Provide the (X, Y) coordinate of the cell's center where the given text is located.  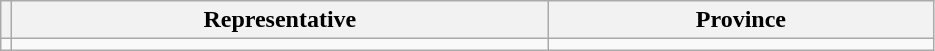
Representative (280, 20)
Province (741, 20)
